Identify which cell holds the provided text, then report its [x, y] central coordinate. 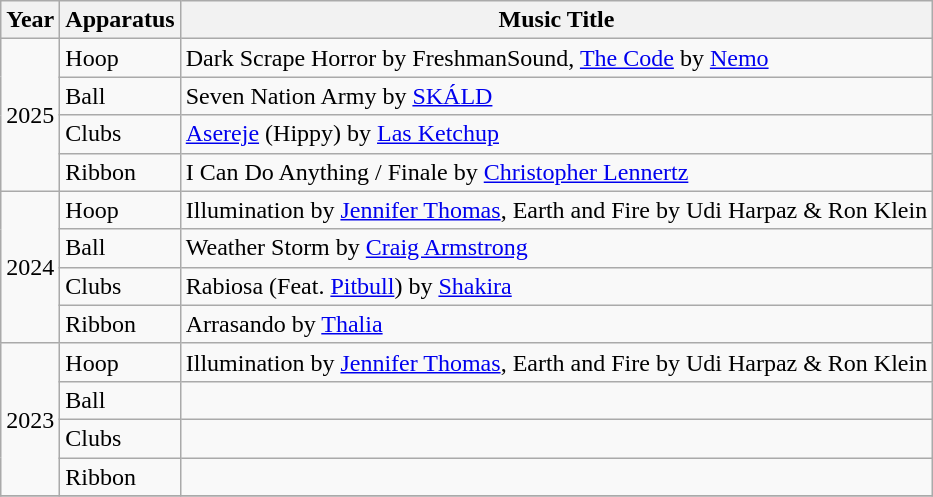
2025 [30, 115]
Rabiosa (Feat. Pitbull) by Shakira [556, 286]
Apparatus [120, 20]
I Can Do Anything / Finale by Christopher Lennertz [556, 172]
2023 [30, 419]
Asereje (Hippy) by Las Ketchup [556, 134]
Arrasando by Thalia [556, 324]
Weather Storm by Craig Armstrong [556, 248]
Dark Scrape Horror by FreshmanSound, The Code by Nemo [556, 58]
Music Title [556, 20]
Year [30, 20]
2024 [30, 267]
Seven Nation Army by SKÁLD [556, 96]
